Determine the (x, y) coordinate at the center of the cell enclosing the given text.  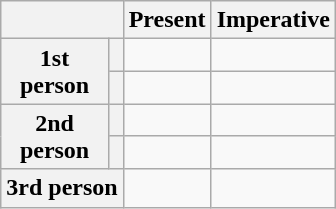
Imperative (273, 20)
Present (167, 20)
3rd person (62, 188)
1stperson (55, 72)
2ndperson (55, 136)
